Return (X, Y) of the center of cell containing provided text 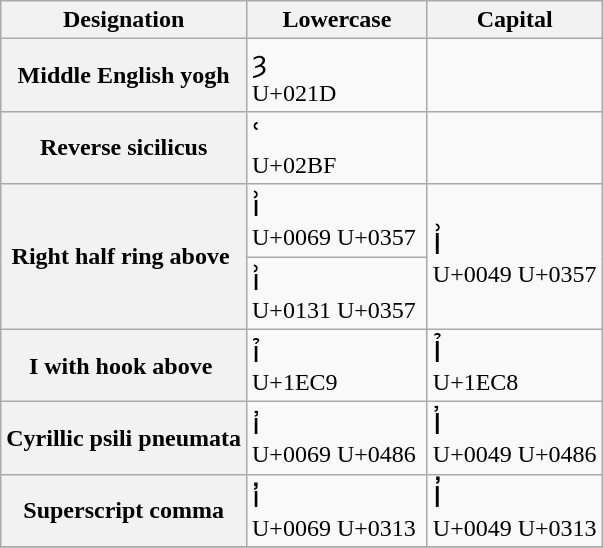
ı͗U+0131 U+0357 (336, 292)
I̓U+0049 U+0313 (514, 510)
i̓U+0069 U+0313 (336, 510)
Middle English yogh (124, 76)
ȝU+021D (336, 76)
Right half ring above (124, 256)
Capital (514, 20)
Reverse sicilicus (124, 148)
I͗U+0049 U+0357 (514, 256)
Designation (124, 20)
ʿU+02BF (336, 148)
ỈU+1EC8 (514, 366)
Lowercase (336, 20)
ỉU+1EC9 (336, 366)
I with hook above (124, 366)
i҆U+0069 U+0486 (336, 438)
Cyrillic psili pneumata (124, 438)
i͗U+0069 U+0357 (336, 220)
I҆U+0049 U+0486 (514, 438)
Superscript comma (124, 510)
